For the text-containing cell, return its midpoint in (X, Y) coordinate format. 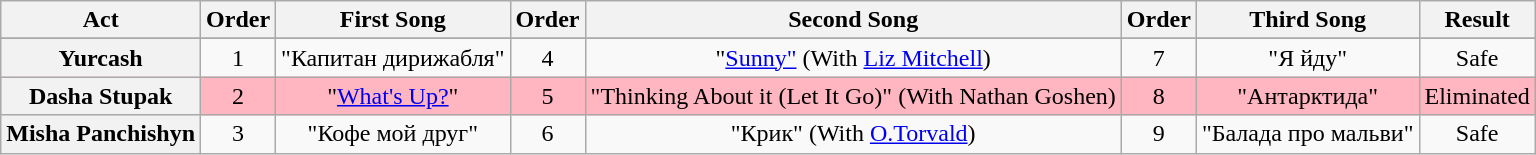
Dasha Stupak (101, 96)
9 (1158, 134)
"Я йду" (1308, 58)
Yurcash (101, 58)
Act (101, 20)
"Капитан дирижабля" (393, 58)
2 (238, 96)
8 (1158, 96)
"What's Up?" (393, 96)
Eliminated (1477, 96)
"Sunny" (With Liz Mitchell) (853, 58)
6 (548, 134)
Misha Panchishyn (101, 134)
Result (1477, 20)
"Антарктида" (1308, 96)
"Крик" (With O.Torvald) (853, 134)
First Song (393, 20)
Third Song (1308, 20)
3 (238, 134)
7 (1158, 58)
"Кофе мой друг" (393, 134)
5 (548, 96)
1 (238, 58)
"Балада про мальви" (1308, 134)
Second Song (853, 20)
"Thinking About it (Let It Go)" (With Nathan Goshen) (853, 96)
4 (548, 58)
